Search for the cell housing the specified text and yield its (x, y) center coordinate. 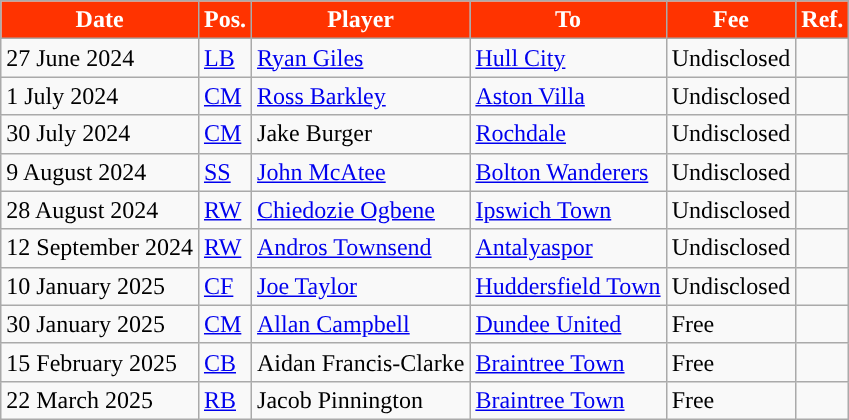
9 August 2024 (100, 172)
RB (224, 400)
SS (224, 172)
Jacob Pinnington (361, 400)
Rochdale (568, 134)
Chiedozie Ogbene (361, 210)
Aston Villa (568, 96)
CF (224, 286)
Antalyaspor (568, 248)
Joe Taylor (361, 286)
LB (224, 58)
1 July 2024 (100, 96)
30 July 2024 (100, 134)
Ipswich Town (568, 210)
22 March 2025 (100, 400)
Dundee United (568, 324)
Aidan Francis-Clarke (361, 362)
CB (224, 362)
To (568, 20)
Allan Campbell (361, 324)
Ross Barkley (361, 96)
Date (100, 20)
27 June 2024 (100, 58)
15 February 2025 (100, 362)
28 August 2024 (100, 210)
Hull City (568, 58)
Fee (731, 20)
Huddersfield Town (568, 286)
12 September 2024 (100, 248)
Ref. (822, 20)
John McAtee (361, 172)
Ryan Giles (361, 58)
Pos. (224, 20)
Jake Burger (361, 134)
30 January 2025 (100, 324)
Player (361, 20)
Andros Townsend (361, 248)
10 January 2025 (100, 286)
Bolton Wanderers (568, 172)
